Scan for the cell matching the given text and deliver its [x, y] coordinate at center. 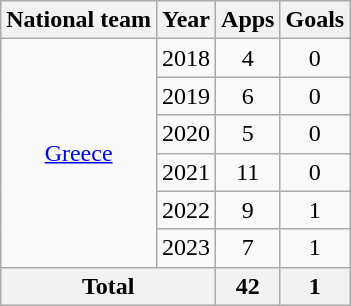
2018 [186, 58]
National team [79, 20]
Greece [79, 153]
11 [248, 172]
Goals [315, 20]
2020 [186, 134]
Total [108, 286]
Year [186, 20]
7 [248, 248]
4 [248, 58]
2021 [186, 172]
6 [248, 96]
9 [248, 210]
2023 [186, 248]
2019 [186, 96]
2022 [186, 210]
5 [248, 134]
Apps [248, 20]
42 [248, 286]
